Search for the cell housing the specified text and yield its (x, y) center coordinate. 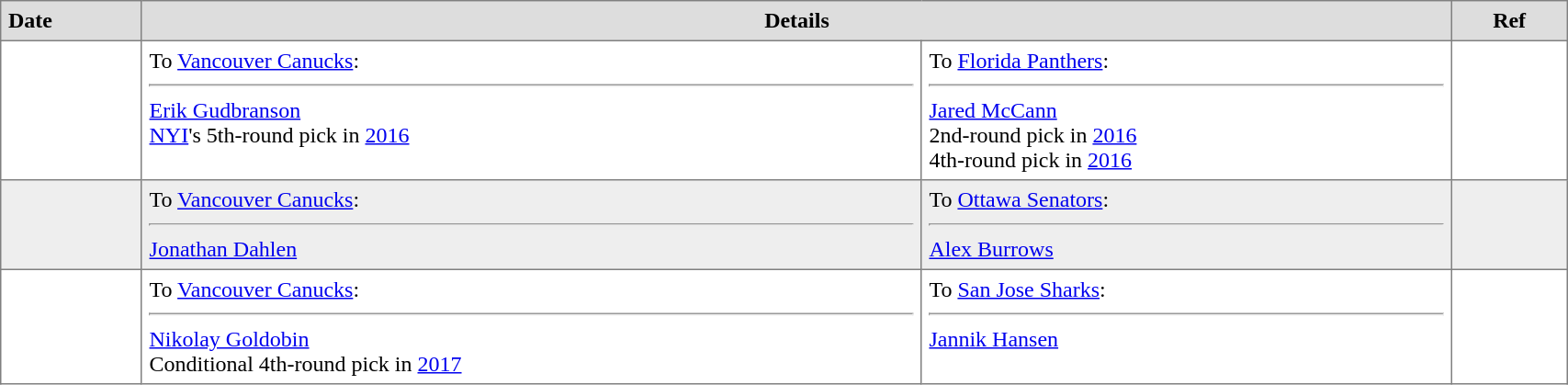
Ref (1510, 21)
To Florida Panthers:Jared McCann2nd-round pick in 20164th-round pick in 2016 (1187, 110)
To Vancouver Canucks:Erik GudbransonNYI's 5th-round pick in 2016 (531, 110)
To Vancouver Canucks:Jonathan Dahlen (531, 225)
To Vancouver Canucks:Nikolay GoldobinConditional 4th-round pick in 2017 (531, 326)
Date (72, 21)
To San Jose Sharks:Jannik Hansen (1187, 326)
Details (796, 21)
To Ottawa Senators:Alex Burrows (1187, 225)
